Extract the [x, y] coordinate from the center of the cell holding the provided text.  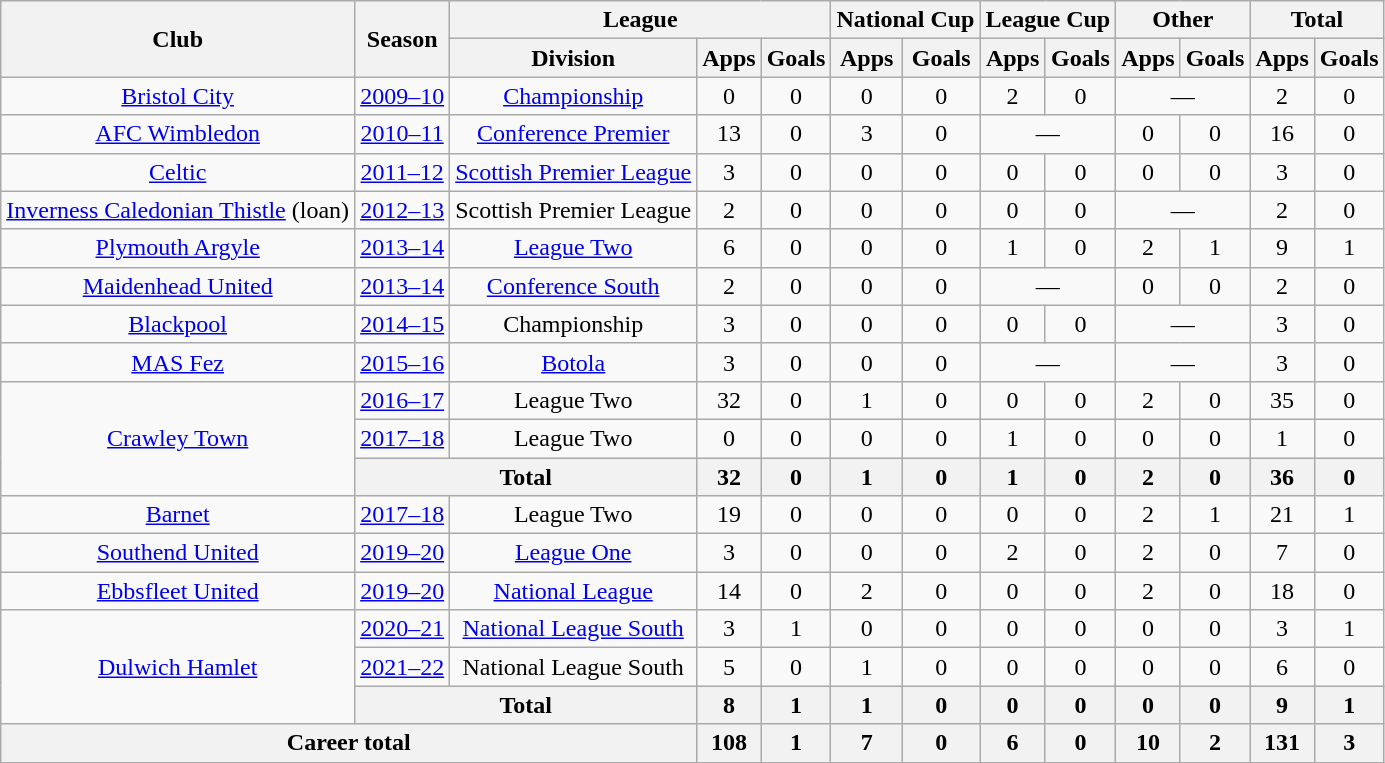
Crawley Town [178, 438]
14 [729, 591]
Conference Premier [574, 134]
2010–11 [402, 134]
131 [1282, 743]
35 [1282, 400]
Other [1183, 20]
21 [1282, 515]
2014–15 [402, 324]
MAS Fez [178, 362]
Division [574, 58]
2012–13 [402, 210]
National League [574, 591]
Dulwich Hamlet [178, 667]
Career total [349, 743]
Ebbsfleet United [178, 591]
National Cup [906, 20]
13 [729, 134]
16 [1282, 134]
Maidenhead United [178, 286]
Conference South [574, 286]
League One [574, 553]
5 [729, 667]
Southend United [178, 553]
18 [1282, 591]
Inverness Caledonian Thistle (loan) [178, 210]
108 [729, 743]
19 [729, 515]
36 [1282, 477]
AFC Wimbledon [178, 134]
2021–22 [402, 667]
2011–12 [402, 172]
8 [729, 705]
Barnet [178, 515]
2016–17 [402, 400]
Club [178, 39]
Blackpool [178, 324]
Celtic [178, 172]
2020–21 [402, 629]
Plymouth Argyle [178, 248]
2015–16 [402, 362]
Botola [574, 362]
Season [402, 39]
League Cup [1048, 20]
2009–10 [402, 96]
Bristol City [178, 96]
League [640, 20]
10 [1148, 743]
